Detect which cell encompasses the target text, then output its (X, Y) center coordinate. 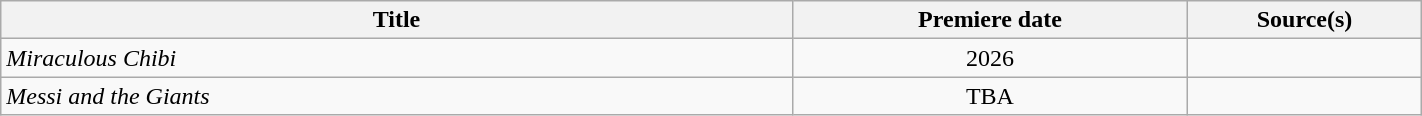
2026 (990, 58)
TBA (990, 96)
Source(s) (1304, 20)
Messi and the Giants (396, 96)
Title (396, 20)
Premiere date (990, 20)
Miraculous Chibi (396, 58)
